Return the (X, Y) coordinate for the center point of the cell that contains the specified text.  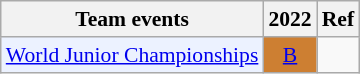
Ref (338, 19)
World Junior Championships (132, 55)
B (290, 55)
Team events (132, 19)
2022 (290, 19)
